Locate the cell with the specified text and output its (X, Y) center coordinate. 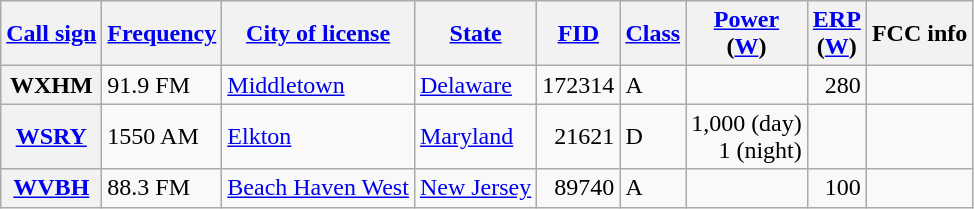
100 (836, 188)
1,000 (day)1 (night) (747, 136)
WVBH (52, 188)
State (475, 34)
172314 (578, 85)
Class (653, 34)
FCC info (919, 34)
New Jersey (475, 188)
ERP(W) (836, 34)
Middletown (318, 85)
FID (578, 34)
1550 AM (162, 136)
Call sign (52, 34)
D (653, 136)
89740 (578, 188)
Beach Haven West (318, 188)
21621 (578, 136)
Maryland (475, 136)
Frequency (162, 34)
Delaware (475, 85)
City of license (318, 34)
WXHM (52, 85)
91.9 FM (162, 85)
280 (836, 85)
WSRY (52, 136)
Power(W) (747, 34)
88.3 FM (162, 188)
Elkton (318, 136)
